For the text-containing cell, return its midpoint in [X, Y] coordinate format. 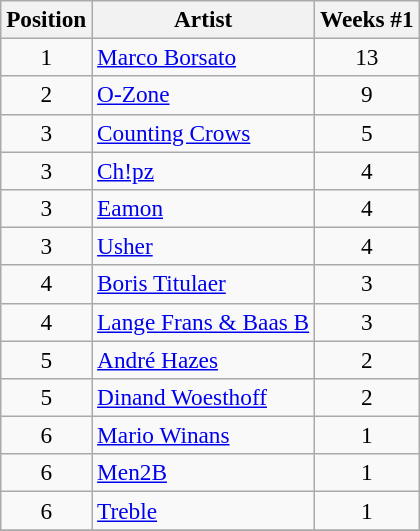
Dinand Woesthoff [204, 397]
O-Zone [204, 95]
Position [46, 19]
Eamon [204, 208]
Men2B [204, 473]
Mario Winans [204, 435]
Ch!pz [204, 170]
Lange Frans & Baas B [204, 322]
9 [368, 95]
Usher [204, 246]
Counting Crows [204, 133]
Boris Titulaer [204, 284]
André Hazes [204, 359]
Treble [204, 510]
Artist [204, 19]
Marco Borsato [204, 57]
Weeks #1 [368, 19]
13 [368, 57]
